Detect which cell encompasses the target text, then output its (x, y) center coordinate. 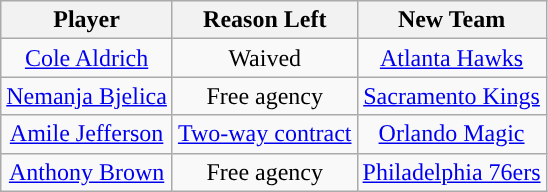
Cole Aldrich (87, 58)
Philadelphia 76ers (452, 172)
Player (87, 20)
Nemanja Bjelica (87, 96)
Two-way contract (264, 134)
Waived (264, 58)
Amile Jefferson (87, 134)
Reason Left (264, 20)
Atlanta Hawks (452, 58)
Sacramento Kings (452, 96)
Anthony Brown (87, 172)
Orlando Magic (452, 134)
New Team (452, 20)
